Locate the cell with the specified text and output its [x, y] center coordinate. 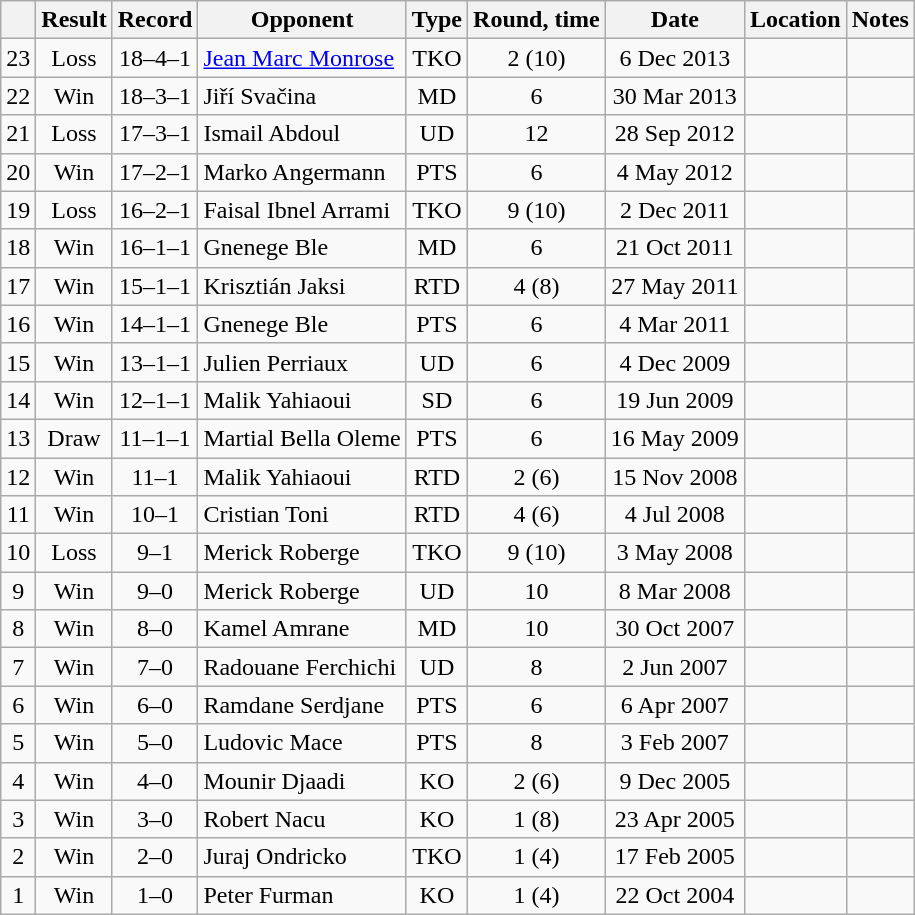
Draw [74, 438]
21 Oct 2011 [674, 248]
Marko Angermann [302, 172]
16–1–1 [155, 248]
22 [18, 96]
18–3–1 [155, 96]
17–3–1 [155, 134]
2–0 [155, 857]
23 [18, 58]
16 May 2009 [674, 438]
20 [18, 172]
Date [674, 20]
12–1–1 [155, 400]
2 Jun 2007 [674, 667]
17 Feb 2005 [674, 857]
16 [18, 324]
2 (10) [537, 58]
Jean Marc Monrose [302, 58]
Mounir Djaadi [302, 781]
4 Dec 2009 [674, 362]
5–0 [155, 743]
1 [18, 895]
Robert Nacu [302, 819]
30 Mar 2013 [674, 96]
Julien Perriaux [302, 362]
15 [18, 362]
Round, time [537, 20]
3 May 2008 [674, 553]
17 [18, 286]
2 Dec 2011 [674, 210]
19 [18, 210]
Result [74, 20]
21 [18, 134]
Ismail Abdoul [302, 134]
6–0 [155, 705]
8 Mar 2008 [674, 591]
15–1–1 [155, 286]
15 Nov 2008 [674, 477]
7 [18, 667]
9–1 [155, 553]
10–1 [155, 515]
1–0 [155, 895]
Ludovic Mace [302, 743]
8–0 [155, 629]
6 Dec 2013 [674, 58]
30 Oct 2007 [674, 629]
7–0 [155, 667]
4 (8) [537, 286]
2 [18, 857]
14–1–1 [155, 324]
9 [18, 591]
SD [436, 400]
4 (6) [537, 515]
Location [795, 20]
Radouane Ferchichi [302, 667]
22 Oct 2004 [674, 895]
23 Apr 2005 [674, 819]
18–4–1 [155, 58]
Type [436, 20]
11 [18, 515]
3–0 [155, 819]
5 [18, 743]
4 May 2012 [674, 172]
Record [155, 20]
13 [18, 438]
11–1–1 [155, 438]
4–0 [155, 781]
Opponent [302, 20]
14 [18, 400]
4 [18, 781]
9–0 [155, 591]
17–2–1 [155, 172]
Ramdane Serdjane [302, 705]
11–1 [155, 477]
3 [18, 819]
Cristian Toni [302, 515]
9 Dec 2005 [674, 781]
6 Apr 2007 [674, 705]
27 May 2011 [674, 286]
Peter Furman [302, 895]
4 Jul 2008 [674, 515]
3 Feb 2007 [674, 743]
Martial Bella Oleme [302, 438]
Kamel Amrane [302, 629]
Notes [880, 20]
16–2–1 [155, 210]
Faisal Ibnel Arrami [302, 210]
4 Mar 2011 [674, 324]
Juraj Ondricko [302, 857]
13–1–1 [155, 362]
18 [18, 248]
Krisztián Jaksi [302, 286]
19 Jun 2009 [674, 400]
Jiří Svačina [302, 96]
28 Sep 2012 [674, 134]
1 (8) [537, 819]
